For the text-containing cell, return its midpoint in [X, Y] coordinate format. 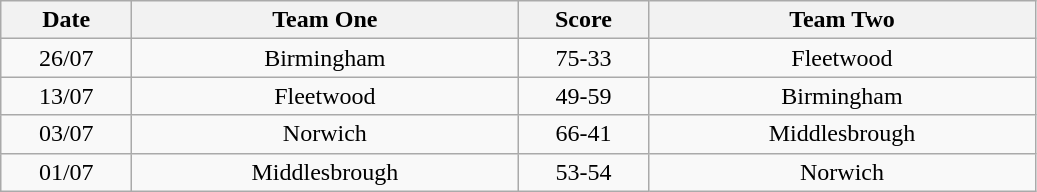
03/07 [66, 134]
66-41 [584, 134]
Team One [325, 20]
Team Two [842, 20]
53-54 [584, 172]
Score [584, 20]
26/07 [66, 58]
13/07 [66, 96]
49-59 [584, 96]
Date [66, 20]
75-33 [584, 58]
01/07 [66, 172]
